From the cell containing the given text, extract its center point as (X, Y) coordinate. 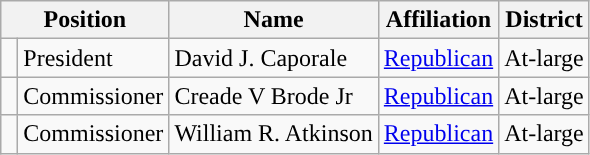
President (94, 58)
District (544, 20)
William R. Atkinson (274, 134)
Creade V Brode Jr (274, 96)
David J. Caporale (274, 58)
Position (85, 20)
Affiliation (438, 20)
Name (274, 20)
